Identify which cell holds the provided text, then report its (X, Y) central coordinate. 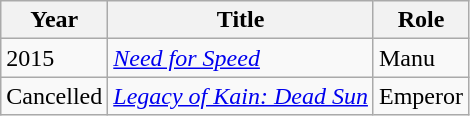
Title (241, 20)
Legacy of Kain: Dead Sun (241, 96)
Emperor (420, 96)
Manu (420, 58)
Role (420, 20)
Need for Speed (241, 58)
Year (54, 20)
2015 (54, 58)
Cancelled (54, 96)
